Output the [x, y] coordinate of the center of the cell containing the given text.  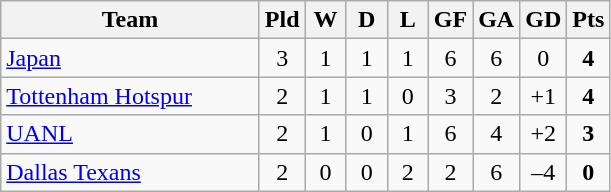
+1 [544, 96]
D [366, 20]
Team [130, 20]
L [408, 20]
GD [544, 20]
GF [450, 20]
+2 [544, 134]
–4 [544, 172]
W [326, 20]
GA [496, 20]
Tottenham Hotspur [130, 96]
Pld [282, 20]
UANL [130, 134]
Japan [130, 58]
Dallas Texans [130, 172]
Pts [588, 20]
